Find where the given text appears and provide that cell's center as (x, y) coordinate. 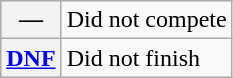
— (31, 20)
Did not finish (146, 58)
DNF (31, 58)
Did not compete (146, 20)
